Provide the [X, Y] coordinate of the cell's center where the given text is located.  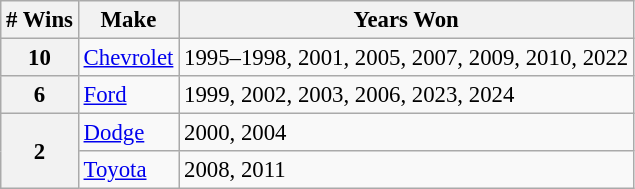
Ford [128, 95]
2008, 2011 [406, 170]
Make [128, 20]
1999, 2002, 2003, 2006, 2023, 2024 [406, 95]
6 [40, 95]
10 [40, 58]
# Wins [40, 20]
Dodge [128, 133]
Chevrolet [128, 58]
Toyota [128, 170]
Years Won [406, 20]
2 [40, 152]
2000, 2004 [406, 133]
1995–1998, 2001, 2005, 2007, 2009, 2010, 2022 [406, 58]
